Pinpoint the cell where the given text exists, returning its (X, Y) midpoint coordinate. 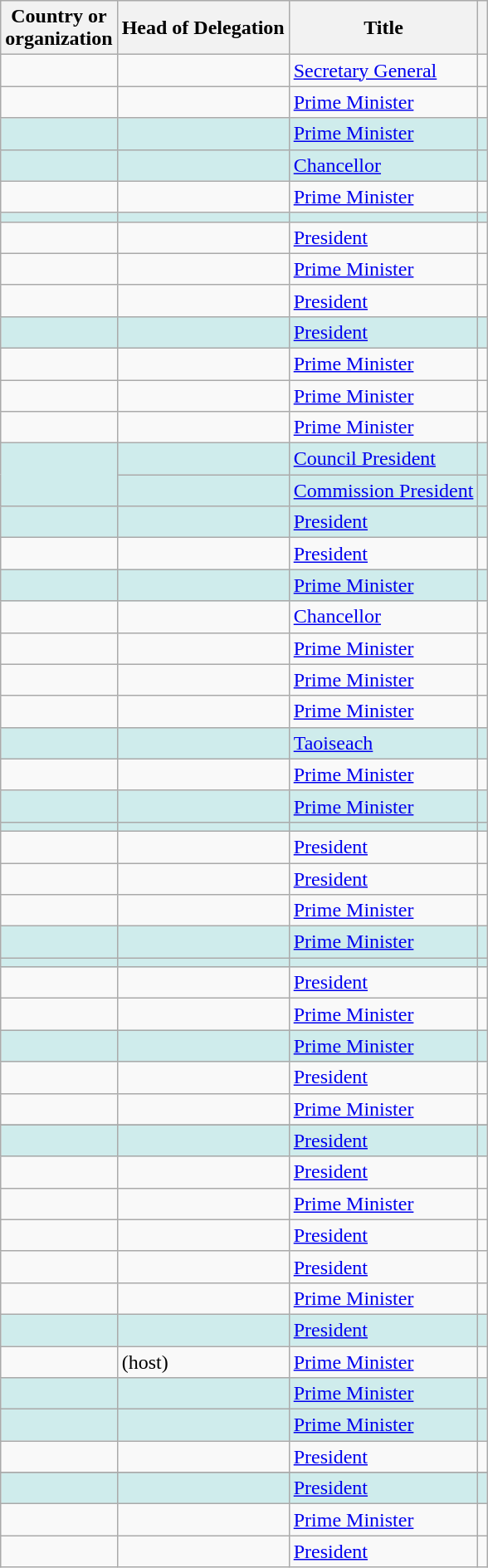
Head of Delegation (203, 28)
Commission President (383, 491)
Title (383, 28)
Taoiseach (383, 743)
Council President (383, 459)
(host) (203, 1362)
Secretary General (383, 71)
Country ororganization (59, 28)
